Capture the cell that displays the provided text and extract its (x, y) central coordinate. 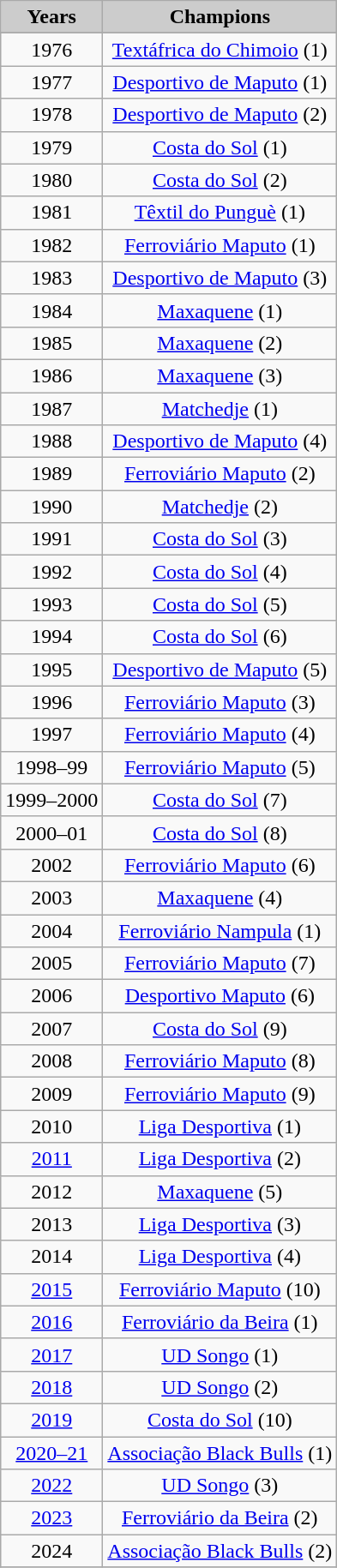
1990 (51, 507)
1993 (51, 604)
2012 (51, 1192)
2003 (51, 898)
2015 (51, 1289)
1981 (51, 213)
1999–2000 (51, 800)
1986 (51, 375)
Costa do Sol (2) (220, 180)
Desportivo de Maputo (5) (220, 670)
Textáfrica do Chimoio (1) (220, 50)
Ferroviário Maputo (1) (220, 245)
Desportivo de Maputo (4) (220, 442)
2013 (51, 1224)
Ferroviário Maputo (9) (220, 1094)
Desportivo Maputo (6) (220, 996)
UD Songo (3) (220, 1486)
Ferroviário Nampula (1) (220, 930)
2017 (51, 1355)
Maxaquene (5) (220, 1192)
1996 (51, 702)
2022 (51, 1486)
1987 (51, 409)
Costa do Sol (9) (220, 1029)
Ferroviário Maputo (2) (220, 474)
1980 (51, 180)
2018 (51, 1387)
Costa do Sol (1) (220, 147)
Costa do Sol (4) (220, 572)
1997 (51, 735)
Ferroviário Maputo (10) (220, 1289)
Associação Black Bulls (2) (220, 1551)
Ferroviário Maputo (6) (220, 865)
Costa do Sol (5) (220, 604)
2016 (51, 1322)
Champions (220, 17)
2008 (51, 1061)
Costa do Sol (10) (220, 1420)
1992 (51, 572)
1977 (51, 82)
Ferroviário da Beira (2) (220, 1518)
Maxaquene (4) (220, 898)
2006 (51, 996)
Matchedje (1) (220, 409)
2009 (51, 1094)
Têxtil do Punguè (1) (220, 213)
1988 (51, 442)
2000–01 (51, 832)
Costa do Sol (6) (220, 637)
2024 (51, 1551)
Maxaquene (2) (220, 343)
2011 (51, 1159)
Years (51, 17)
2023 (51, 1518)
2004 (51, 930)
1991 (51, 539)
1976 (51, 50)
2007 (51, 1029)
UD Songo (1) (220, 1355)
2002 (51, 865)
1994 (51, 637)
Ferroviário da Beira (1) (220, 1322)
1984 (51, 310)
Liga Desportiva (1) (220, 1126)
Maxaquene (3) (220, 375)
Ferroviário Maputo (8) (220, 1061)
Associação Black Bulls (1) (220, 1453)
2014 (51, 1257)
UD Songo (2) (220, 1387)
Liga Desportiva (3) (220, 1224)
Costa do Sol (8) (220, 832)
Costa do Sol (7) (220, 800)
Maxaquene (1) (220, 310)
2020–21 (51, 1453)
Ferroviário Maputo (4) (220, 735)
1978 (51, 115)
Costa do Sol (3) (220, 539)
1998–99 (51, 767)
1982 (51, 245)
1985 (51, 343)
2005 (51, 964)
2019 (51, 1420)
Liga Desportiva (2) (220, 1159)
1979 (51, 147)
Ferroviário Maputo (5) (220, 767)
Desportivo de Maputo (2) (220, 115)
Ferroviário Maputo (3) (220, 702)
Liga Desportiva (4) (220, 1257)
2010 (51, 1126)
1989 (51, 474)
Ferroviário Maputo (7) (220, 964)
1983 (51, 278)
Desportivo de Maputo (3) (220, 278)
Matchedje (2) (220, 507)
1995 (51, 670)
Desportivo de Maputo (1) (220, 82)
